Determine the [X, Y] coordinate at the center of the cell enclosing the given text.  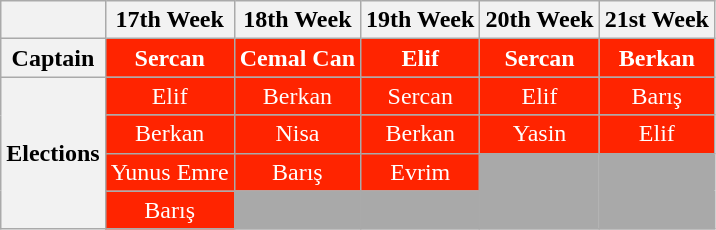
Yunus Emre [170, 172]
Captain [53, 58]
21st Week [656, 20]
Nisa [297, 134]
17th Week [170, 20]
20th Week [540, 20]
Elections [53, 153]
Cemal Can [297, 58]
18th Week [297, 20]
Evrim [420, 172]
Yasin [540, 134]
19th Week [420, 20]
